Return (x, y) of the center of cell containing provided text 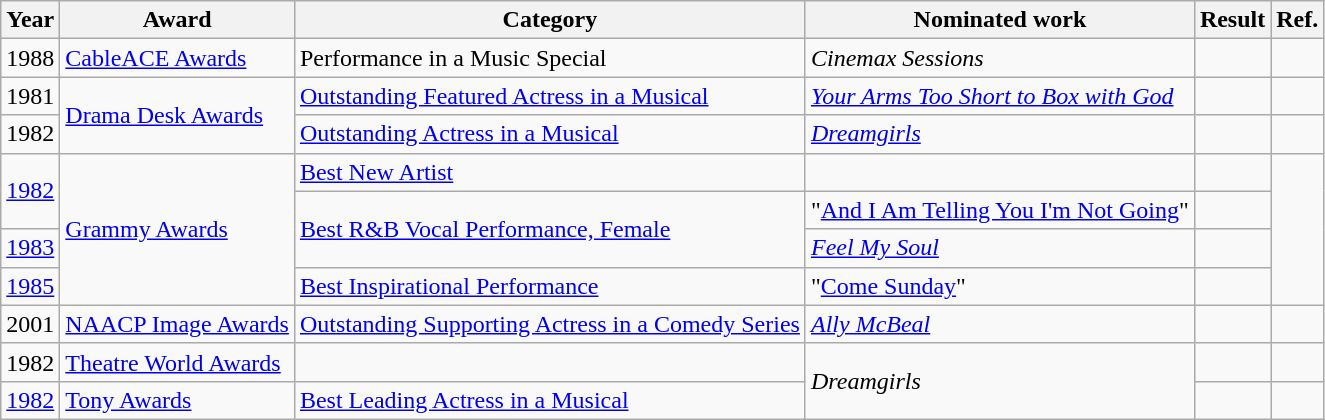
Tony Awards (178, 400)
"Come Sunday" (1000, 286)
Year (30, 20)
Outstanding Supporting Actress in a Comedy Series (550, 324)
Grammy Awards (178, 229)
Ally McBeal (1000, 324)
Award (178, 20)
Category (550, 20)
Theatre World Awards (178, 362)
1988 (30, 58)
Best Inspirational Performance (550, 286)
1983 (30, 248)
Performance in a Music Special (550, 58)
Cinemax Sessions (1000, 58)
Outstanding Actress in a Musical (550, 134)
Best New Artist (550, 172)
Drama Desk Awards (178, 115)
Result (1232, 20)
Nominated work (1000, 20)
Best Leading Actress in a Musical (550, 400)
Best R&B Vocal Performance, Female (550, 229)
Your Arms Too Short to Box with God (1000, 96)
CableACE Awards (178, 58)
Feel My Soul (1000, 248)
"And I Am Telling You I'm Not Going" (1000, 210)
NAACP Image Awards (178, 324)
Ref. (1298, 20)
Outstanding Featured Actress in a Musical (550, 96)
1985 (30, 286)
1981 (30, 96)
2001 (30, 324)
